Provide the [X, Y] coordinate of the cell's center where the given text is located.  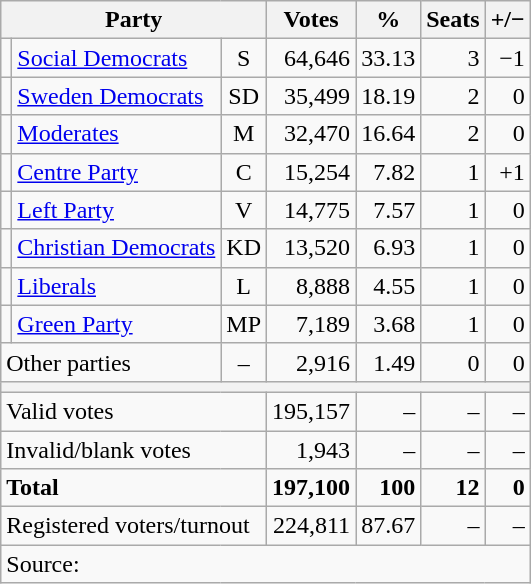
MP [244, 324]
7.57 [388, 210]
2,916 [312, 362]
S [244, 58]
M [244, 134]
7,189 [312, 324]
Moderates [116, 134]
Sweden Democrats [116, 96]
Invalid/blank votes [134, 449]
16.64 [388, 134]
C [244, 172]
224,811 [312, 526]
1.49 [388, 362]
Total [134, 488]
15,254 [312, 172]
Seats [453, 20]
V [244, 210]
197,100 [312, 488]
Left Party [116, 210]
7.82 [388, 172]
100 [388, 488]
3 [453, 58]
64,646 [312, 58]
Centre Party [116, 172]
18.19 [388, 96]
+/− [508, 20]
KD [244, 248]
+1 [508, 172]
14,775 [312, 210]
−1 [508, 58]
Christian Democrats [116, 248]
Registered voters/turnout [134, 526]
Source: [266, 564]
6.93 [388, 248]
Liberals [116, 286]
195,157 [312, 411]
13,520 [312, 248]
Party [134, 20]
Other parties [111, 362]
1,943 [312, 449]
Social Democrats [116, 58]
12 [453, 488]
L [244, 286]
32,470 [312, 134]
SD [244, 96]
Green Party [116, 324]
% [388, 20]
3.68 [388, 324]
87.67 [388, 526]
35,499 [312, 96]
Valid votes [134, 411]
33.13 [388, 58]
Votes [312, 20]
8,888 [312, 286]
4.55 [388, 286]
